Search for the cell housing the specified text and yield its [x, y] center coordinate. 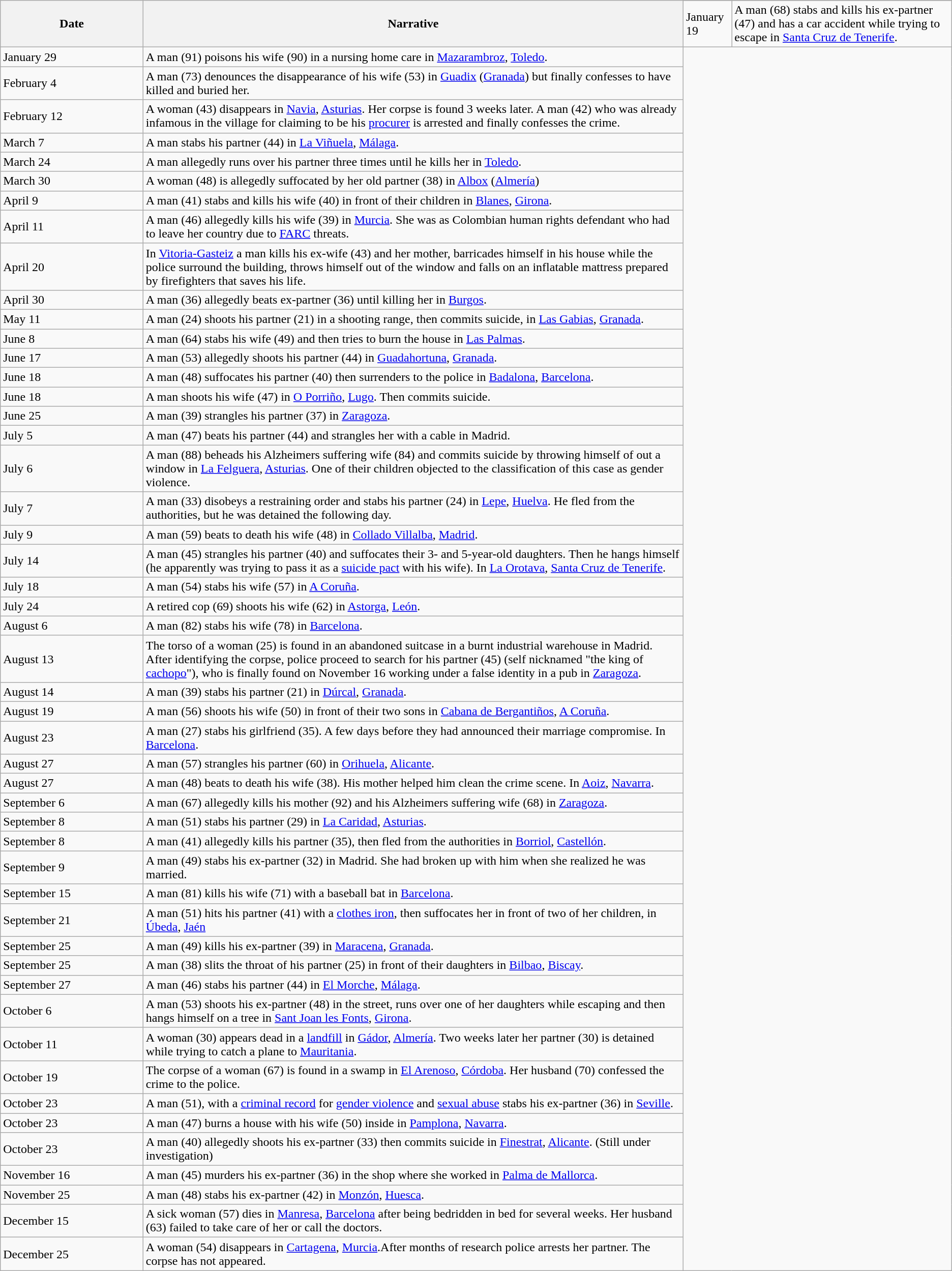
July 18 [72, 587]
Date [72, 24]
A man allegedly runs over his partner three times until he kills her in Toledo. [413, 162]
A man (68) stabs and kills his ex-partner (47) and has a car accident while trying to escape in Santa Cruz de Tenerife. [842, 24]
December 25 [72, 1254]
July 14 [72, 560]
June 8 [72, 338]
October 6 [72, 1011]
A man shoots his wife (47) in O Porriño, Lugo. Then commits suicide. [413, 397]
January 29 [72, 57]
March 30 [72, 181]
A man (46) stabs his partner (44) in El Morche, Málaga. [413, 985]
February 12 [72, 116]
April 20 [72, 267]
July 9 [72, 535]
April 11 [72, 227]
A man (51) stabs his partner (29) in La Caridad, Asturias. [413, 822]
A man (46) allegedly kills his wife (39) in Murcia. She was as Colombian human rights defendant who had to leave her country due to FARC threats. [413, 227]
A man (56) shoots his wife (50) in front of their two sons in Cabana de Bergantiños, A Coruña. [413, 711]
A woman (30) appears dead in a landfill in Gádor, Almería. Two weeks later her partner (30) is detained while trying to catch a plane to Mauritania. [413, 1044]
A man (48) stabs his ex-partner (42) in Monzón, Huesca. [413, 1195]
A man (48) beats to death his wife (38). His mother helped him clean the crime scene. In Aoiz, Navarra. [413, 783]
A man (39) stabs his partner (21) in Dúrcal, Granada. [413, 692]
A man (82) stabs his wife (78) in Barcelona. [413, 626]
A man (54) stabs his wife (57) in A Coruña. [413, 587]
A man (47) burns a house with his wife (50) inside in Pamplona, Navarra. [413, 1122]
October 11 [72, 1044]
A man (38) slits the throat of his partner (25) in front of their daughters in Bilbao, Biscay. [413, 965]
July 5 [72, 435]
February 4 [72, 83]
A man (41) allegedly kills his partner (35), then fled from the authorities in Borriol, Castellón. [413, 841]
June 17 [72, 358]
September 6 [72, 803]
September 27 [72, 985]
A man (39) strangles his partner (37) in Zaragoza. [413, 416]
December 15 [72, 1221]
A man (73) denounces the disappearance of his wife (53) in Guadix (Granada) but finally confesses to have killed and buried her. [413, 83]
A man (53) allegedly shoots his partner (44) in Guadahortuna, Granada. [413, 358]
September 9 [72, 868]
August 13 [72, 659]
March 7 [72, 142]
A man (36) allegedly beats ex-partner (36) until killing her in Burgos. [413, 300]
July 24 [72, 606]
July 7 [72, 509]
A man stabs his partner (44) in La Viñuela, Málaga. [413, 142]
A man (81) kills his wife (71) with a baseball bat in Barcelona. [413, 894]
April 30 [72, 300]
A man (40) allegedly shoots his ex-partner (33) then commits suicide in Finestrat, Alicante. (Still under investigation) [413, 1149]
September 15 [72, 894]
A man (67) allegedly kills his mother (92) and his Alzheimers suffering wife (68) in Zaragoza. [413, 803]
A man (47) beats his partner (44) and strangles her with a cable in Madrid. [413, 435]
November 25 [72, 1195]
A woman (54) disappears in Cartagena, Murcia.After months of research police arrests her partner. The corpse has not appeared. [413, 1254]
August 14 [72, 692]
January 19 [707, 24]
A man (45) murders his ex-partner (36) in the shop where she worked in Palma de Mallorca. [413, 1175]
A man (49) kills his ex-partner (39) in Maracena, Granada. [413, 946]
September 21 [72, 920]
August 6 [72, 626]
November 16 [72, 1175]
August 19 [72, 711]
May 11 [72, 319]
July 6 [72, 468]
A woman (48) is allegedly suffocated by her old partner (38) in Albox (Almería) [413, 181]
A man (48) suffocates his partner (40) then surrenders to the police in Badalona, Barcelona. [413, 377]
A retired cop (69) shoots his wife (62) in Astorga, León. [413, 606]
A man (57) strangles his partner (60) in Orihuela, Alicante. [413, 764]
March 24 [72, 162]
A man (64) stabs his wife (49) and then tries to burn the house in Las Palmas. [413, 338]
A man (27) stabs his girlfriend (35). A few days before they had announced their marriage compromise. In Barcelona. [413, 737]
The corpse of a woman (67) is found in a swamp in El Arenoso, Córdoba. Her husband (70) confessed the crime to the police. [413, 1077]
A man (49) stabs his ex-partner (32) in Madrid. She had broken up with him when she realized he was married. [413, 868]
A man (24) shoots his partner (21) in a shooting range, then commits suicide, in Las Gabias, Granada. [413, 319]
August 23 [72, 737]
April 9 [72, 200]
October 19 [72, 1077]
A man (91) poisons his wife (90) in a nursing home care in Mazarambroz, Toledo. [413, 57]
A man (51), with a criminal record for gender violence and sexual abuse stabs his ex-partner (36) in Seville. [413, 1103]
A man (41) stabs and kills his wife (40) in front of their children in Blanes, Girona. [413, 200]
A man (51) hits his partner (41) with a clothes iron, then suffocates her in front of two of her children, in Úbeda, Jaén [413, 920]
June 25 [72, 416]
A man (59) beats to death his wife (48) in Collado Villalba, Madrid. [413, 535]
Narrative [413, 24]
